Return the [x, y] coordinate for the center point of the cell that contains the specified text.  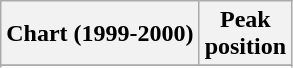
Chart (1999-2000) [100, 34]
Peakposition [245, 34]
